Search for the cell housing the specified text and yield its (X, Y) center coordinate. 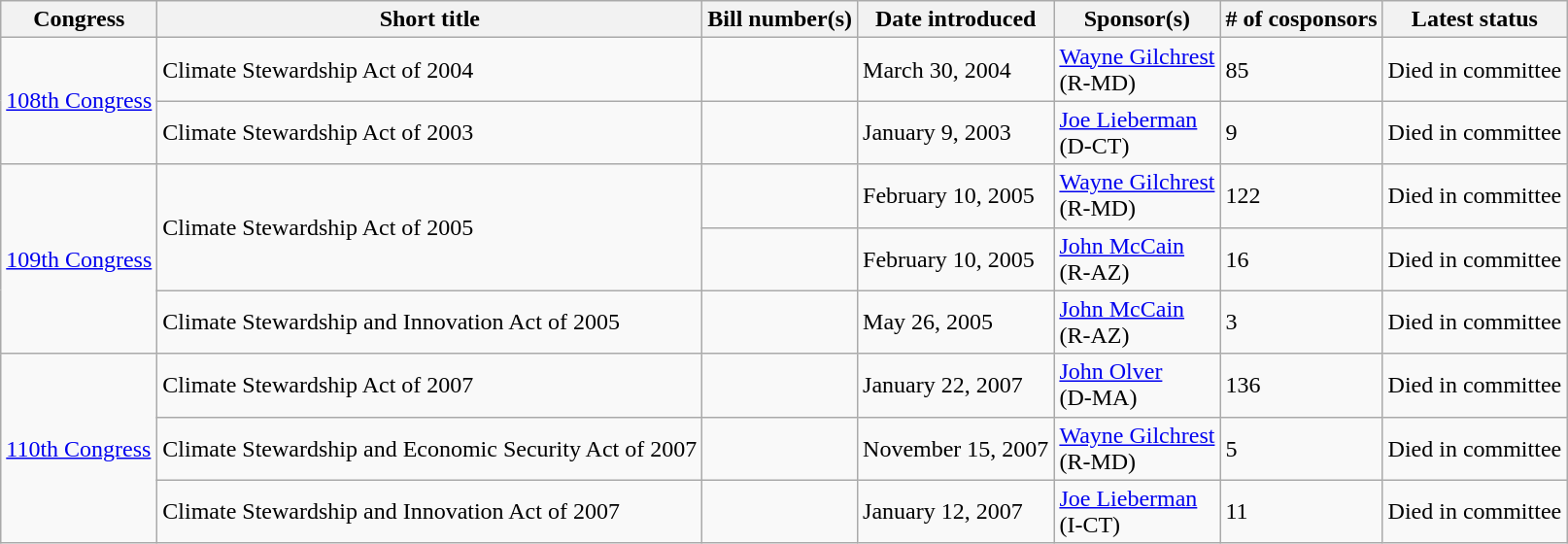
March 30, 2004 (956, 70)
Climate Stewardship Act of 2003 (429, 132)
Climate Stewardship Act of 2004 (429, 70)
Joe Lieberman(D-CT) (1137, 132)
Sponsor(s) (1137, 19)
Bill number(s) (780, 19)
108th Congress (80, 101)
9 (1302, 132)
Date introduced (956, 19)
Joe Lieberman(I-CT) (1137, 511)
122 (1302, 196)
Climate Stewardship Act of 2007 (429, 385)
5 (1302, 449)
November 15, 2007 (956, 449)
85 (1302, 70)
May 26, 2005 (956, 323)
109th Congress (80, 258)
Latest status (1475, 19)
# of cosponsors (1302, 19)
Climate Stewardship and Innovation Act of 2005 (429, 323)
11 (1302, 511)
Climate Stewardship and Economic Security Act of 2007 (429, 449)
110th Congress (80, 449)
Climate Stewardship Act of 2005 (429, 227)
Short title (429, 19)
16 (1302, 258)
136 (1302, 385)
John Olver(D-MA) (1137, 385)
Congress (80, 19)
Climate Stewardship and Innovation Act of 2007 (429, 511)
3 (1302, 323)
January 22, 2007 (956, 385)
January 12, 2007 (956, 511)
January 9, 2003 (956, 132)
